Scan for the cell matching the given text and deliver its [x, y] coordinate at center. 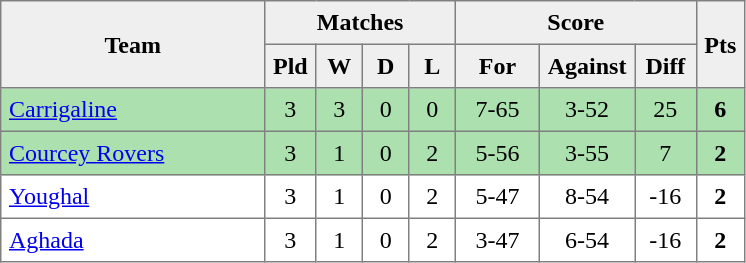
Pld [290, 66]
Matches [360, 23]
Youghal [133, 197]
7-65 [497, 110]
7 [666, 153]
Against [586, 66]
8-54 [586, 197]
Team [133, 44]
5-47 [497, 197]
Carrigaline [133, 110]
W [339, 66]
6 [720, 110]
5-56 [497, 153]
3-52 [586, 110]
25 [666, 110]
3-47 [497, 240]
D [385, 66]
3-55 [586, 153]
L [432, 66]
Score [576, 23]
Pts [720, 44]
Diff [666, 66]
For [497, 66]
Aghada [133, 240]
6-54 [586, 240]
Courcey Rovers [133, 153]
